From the cell containing the given text, extract its center point as [X, Y] coordinate. 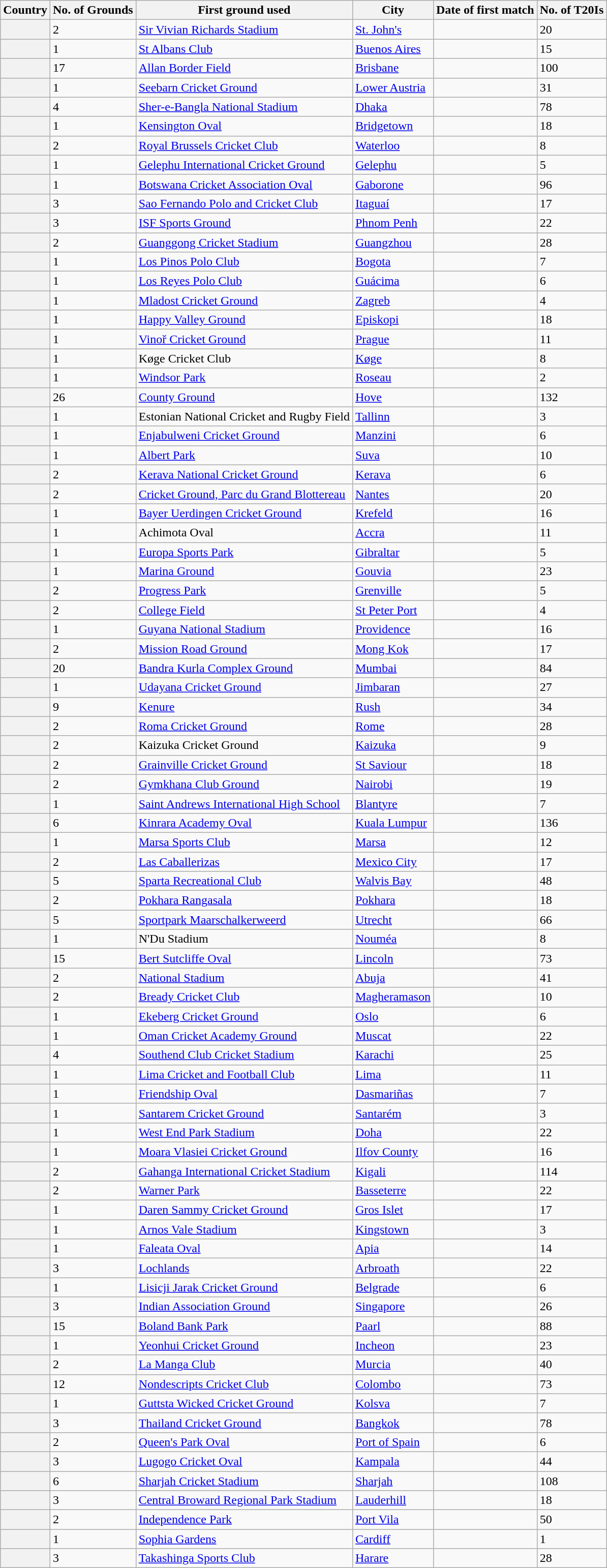
St Peter Port [392, 610]
Karachi [392, 1055]
Oman Cricket Academy Ground [244, 1036]
Marsa [392, 842]
Gaborone [392, 184]
Grainville Cricket Ground [244, 765]
Saint Andrews International High School [244, 803]
Guangzhou [392, 243]
Køge [392, 358]
Pokhara Rangasala [244, 900]
Guttsta Wicked Cricket Ground [244, 1403]
Ekeberg Cricket Ground [244, 1016]
Magheramason [392, 997]
Arnos Vale Stadium [244, 1229]
College Field [244, 610]
Roma Cricket Ground [244, 726]
25 [571, 1055]
Arbroath [392, 1268]
No. of T20Is [571, 10]
Gibraltar [392, 552]
Botswana Cricket Association Oval [244, 184]
Boland Bank Park [244, 1326]
Apia [392, 1249]
Independence Park [244, 1520]
41 [571, 978]
Queen's Park Oval [244, 1442]
Kerava National Cricket Ground [244, 474]
Sportpark Maarschalkerweerd [244, 920]
Estonian National Cricket and Rugby Field [244, 416]
Gahanga International Cricket Stadium [244, 1171]
Kinrara Academy Oval [244, 823]
St Saviour [392, 765]
40 [571, 1365]
County Ground [244, 397]
Bogota [392, 262]
48 [571, 881]
Suva [392, 455]
Sher-e-Bangla National Stadium [244, 107]
Pokhara [392, 900]
Paarl [392, 1326]
132 [571, 397]
Kenure [244, 707]
66 [571, 920]
108 [571, 1481]
114 [571, 1171]
Country [25, 10]
Port of Spain [392, 1442]
Moara Vlasiei Cricket Ground [244, 1152]
Rome [392, 726]
Daren Sammy Cricket Ground [244, 1210]
Kuala Lumpur [392, 823]
Colombo [392, 1384]
St Albans Club [244, 49]
100 [571, 68]
Mission Road Ground [244, 649]
Basseterre [392, 1191]
Warner Park [244, 1191]
Gymkhana Club Ground [244, 784]
Los Reyes Polo Club [244, 281]
Thailand Cricket Ground [244, 1423]
Lugogo Cricket Oval [244, 1461]
City [392, 10]
Indian Association Ground [244, 1307]
Ilfov County [392, 1152]
Port Vila [392, 1520]
Kingstown [392, 1229]
Mladost Cricket Ground [244, 300]
Gelephu [392, 165]
Windsor Park [244, 378]
Dhaka [392, 107]
West End Park Stadium [244, 1132]
Mexico City [392, 862]
136 [571, 823]
Yeonhui Cricket Ground [244, 1345]
Europa Sports Park [244, 552]
Walvis Bay [392, 881]
Sharjah [392, 1481]
Albert Park [244, 455]
Lisicji Jarak Cricket Ground [244, 1287]
Providence [392, 629]
Krefeld [392, 513]
Achimota Oval [244, 532]
Happy Valley Ground [244, 320]
84 [571, 668]
Rush [392, 707]
Seebarn Cricket Ground [244, 87]
Bready Cricket Club [244, 997]
Cricket Ground, Parc du Grand Blottereau [244, 494]
Nondescripts Cricket Club [244, 1384]
Singapore [392, 1307]
Bridgetown [392, 126]
Central Broward Regional Park Stadium [244, 1500]
Bayer Uerdingen Cricket Ground [244, 513]
La Manga Club [244, 1365]
Itaguaí [392, 203]
Prague [392, 339]
Friendship Oval [244, 1094]
Roseau [392, 378]
Enjabulweni Cricket Ground [244, 436]
Marsa Sports Club [244, 842]
Guácima [392, 281]
Nouméa [392, 939]
Kigali [392, 1171]
National Stadium [244, 978]
Gelephu International Cricket Ground [244, 165]
Los Pinos Polo Club [244, 262]
Buenos Aires [392, 49]
Date of first match [485, 10]
Progress Park [244, 591]
No. of Grounds [93, 10]
Kaizuka [392, 745]
Kerava [392, 474]
14 [571, 1249]
Lauderhill [392, 1500]
Jimbaran [392, 687]
Faleata Oval [244, 1249]
Santarem Cricket Ground [244, 1113]
Santarém [392, 1113]
50 [571, 1520]
Doha [392, 1132]
Kensington Oval [244, 126]
Incheon [392, 1345]
Kaizuka Cricket Ground [244, 745]
Oslo [392, 1016]
Guanggong Cricket Stadium [244, 243]
Royal Brussels Cricket Club [244, 145]
Mong Kok [392, 649]
44 [571, 1461]
Marina Ground [244, 571]
Lima [392, 1074]
St. John's [392, 29]
96 [571, 184]
Murcia [392, 1365]
Zagreb [392, 300]
Nairobi [392, 784]
Lower Austria [392, 87]
ISF Sports Ground [244, 223]
Allan Border Field [244, 68]
Sir Vivian Richards Stadium [244, 29]
34 [571, 707]
Tallinn [392, 416]
Lincoln [392, 958]
Kampala [392, 1461]
Blantyre [392, 803]
Udayana Cricket Ground [244, 687]
27 [571, 687]
Accra [392, 532]
Guyana National Stadium [244, 629]
Kolsva [392, 1403]
Mumbai [392, 668]
Køge Cricket Club [244, 358]
Takashinga Sports Club [244, 1558]
Episkopi [392, 320]
Sao Fernando Polo and Cricket Club [244, 203]
Lima Cricket and Football Club [244, 1074]
Brisbane [392, 68]
Harare [392, 1558]
Gros Islet [392, 1210]
Sparta Recreational Club [244, 881]
Belgrade [392, 1287]
Abuja [392, 978]
Vinoř Cricket Ground [244, 339]
Grenville [392, 591]
Waterloo [392, 145]
Nantes [392, 494]
19 [571, 784]
Utrecht [392, 920]
Las Caballerizas [244, 862]
Hove [392, 397]
Southend Club Cricket Stadium [244, 1055]
Bandra Kurla Complex Ground [244, 668]
Sophia Gardens [244, 1539]
Cardiff [392, 1539]
Muscat [392, 1036]
Sharjah Cricket Stadium [244, 1481]
Dasmariñas [392, 1094]
Gouvia [392, 571]
88 [571, 1326]
Manzini [392, 436]
Bangkok [392, 1423]
N'Du Stadium [244, 939]
31 [571, 87]
First ground used [244, 10]
Lochlands [244, 1268]
Phnom Penh [392, 223]
Bert Sutcliffe Oval [244, 958]
